For the text-containing cell, return its midpoint in (x, y) coordinate format. 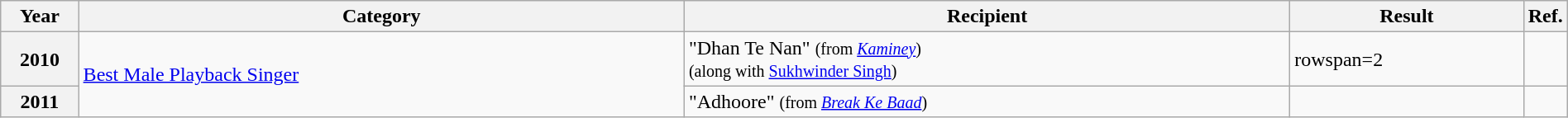
Recipient (987, 17)
"Dhan Te Nan" (from Kaminey)(along with Sukhwinder Singh) (987, 59)
2010 (40, 59)
Result (1407, 17)
Year (40, 17)
2011 (40, 101)
Best Male Playback Singer (381, 74)
Category (381, 17)
rowspan=2 (1407, 59)
"Adhoore" (from Break Ke Baad) (987, 101)
Ref. (1545, 17)
